Provide the [X, Y] coordinate of the cell's center where the given text is located.  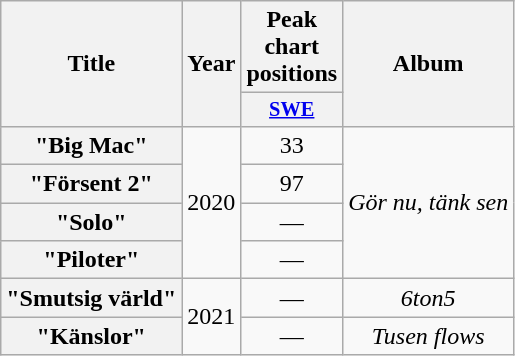
2020 [212, 202]
Title [92, 64]
6ton5 [428, 298]
SWE [292, 110]
Album [428, 64]
"Försent 2" [92, 184]
"Solo" [92, 222]
"Smutsig värld" [92, 298]
2021 [212, 317]
"Piloter" [92, 260]
Peak chart positions [292, 47]
Gör nu, tänk sen [428, 202]
Year [212, 64]
"Big Mac" [92, 145]
97 [292, 184]
33 [292, 145]
"Känslor" [92, 336]
Tusen flows [428, 336]
